Return the (X, Y) coordinate for the center point of the cell that contains the specified text.  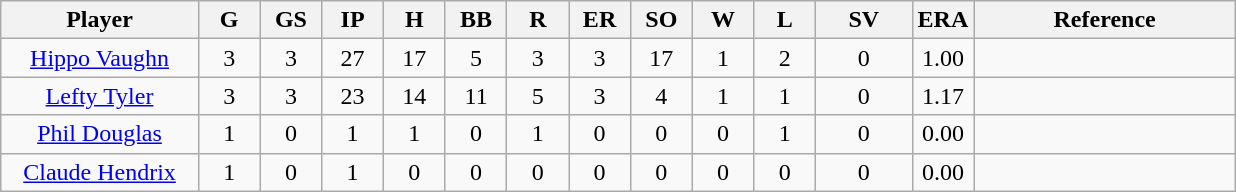
W (723, 20)
1.17 (943, 96)
Claude Hendrix (100, 172)
L (785, 20)
Hippo Vaughn (100, 58)
IP (353, 20)
H (414, 20)
Player (100, 20)
ER (600, 20)
1.00 (943, 58)
2 (785, 58)
SO (661, 20)
Lefty Tyler (100, 96)
BB (476, 20)
R (538, 20)
Phil Douglas (100, 134)
27 (353, 58)
14 (414, 96)
G (229, 20)
GS (291, 20)
ERA (943, 20)
4 (661, 96)
23 (353, 96)
Reference (1105, 20)
SV (864, 20)
11 (476, 96)
